Provide the (x, y) coordinate of the cell's center where the given text is located.  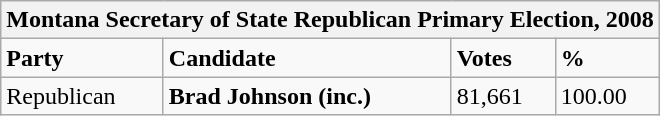
Republican (82, 96)
Votes (503, 58)
Candidate (307, 58)
Montana Secretary of State Republican Primary Election, 2008 (330, 20)
81,661 (503, 96)
100.00 (607, 96)
% (607, 58)
Brad Johnson (inc.) (307, 96)
Party (82, 58)
